Identify which cell holds the provided text, then report its (X, Y) central coordinate. 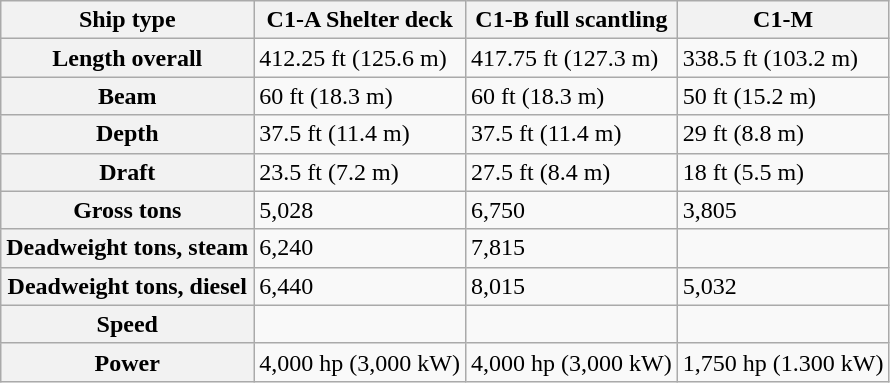
Gross tons (128, 210)
C1-M (783, 20)
C1-B full scantling (572, 20)
Power (128, 362)
6,750 (572, 210)
C1-A Shelter deck (360, 20)
8,015 (572, 286)
Depth (128, 134)
Ship type (128, 20)
Speed (128, 324)
23.5 ft (7.2 m) (360, 172)
Length overall (128, 58)
417.75 ft (127.3 m) (572, 58)
Beam (128, 96)
Deadweight tons, steam (128, 248)
5,032 (783, 286)
50 ft (15.2 m) (783, 96)
7,815 (572, 248)
3,805 (783, 210)
Draft (128, 172)
338.5 ft (103.2 m) (783, 58)
5,028 (360, 210)
6,440 (360, 286)
29 ft (8.8 m) (783, 134)
27.5 ft (8.4 m) (572, 172)
18 ft (5.5 m) (783, 172)
6,240 (360, 248)
412.25 ft (125.6 m) (360, 58)
1,750 hp (1.300 kW) (783, 362)
Deadweight tons, diesel (128, 286)
